Find where the given text appears and provide that cell's center as [x, y] coordinate. 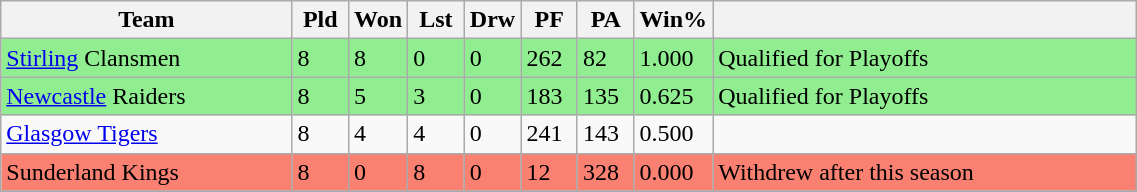
328 [606, 172]
5 [378, 96]
PF [550, 20]
262 [550, 58]
Drw [492, 20]
Lst [436, 20]
135 [606, 96]
0.625 [674, 96]
0.000 [674, 172]
Win% [674, 20]
Newcastle Raiders [146, 96]
241 [550, 134]
1.000 [674, 58]
Pld [320, 20]
143 [606, 134]
82 [606, 58]
0.500 [674, 134]
12 [550, 172]
Team [146, 20]
Sunderland Kings [146, 172]
183 [550, 96]
Glasgow Tigers [146, 134]
PA [606, 20]
Stirling Clansmen [146, 58]
Won [378, 20]
Withdrew after this season [925, 172]
3 [436, 96]
